Determine the [x, y] coordinate at the center of the cell enclosing the given text.  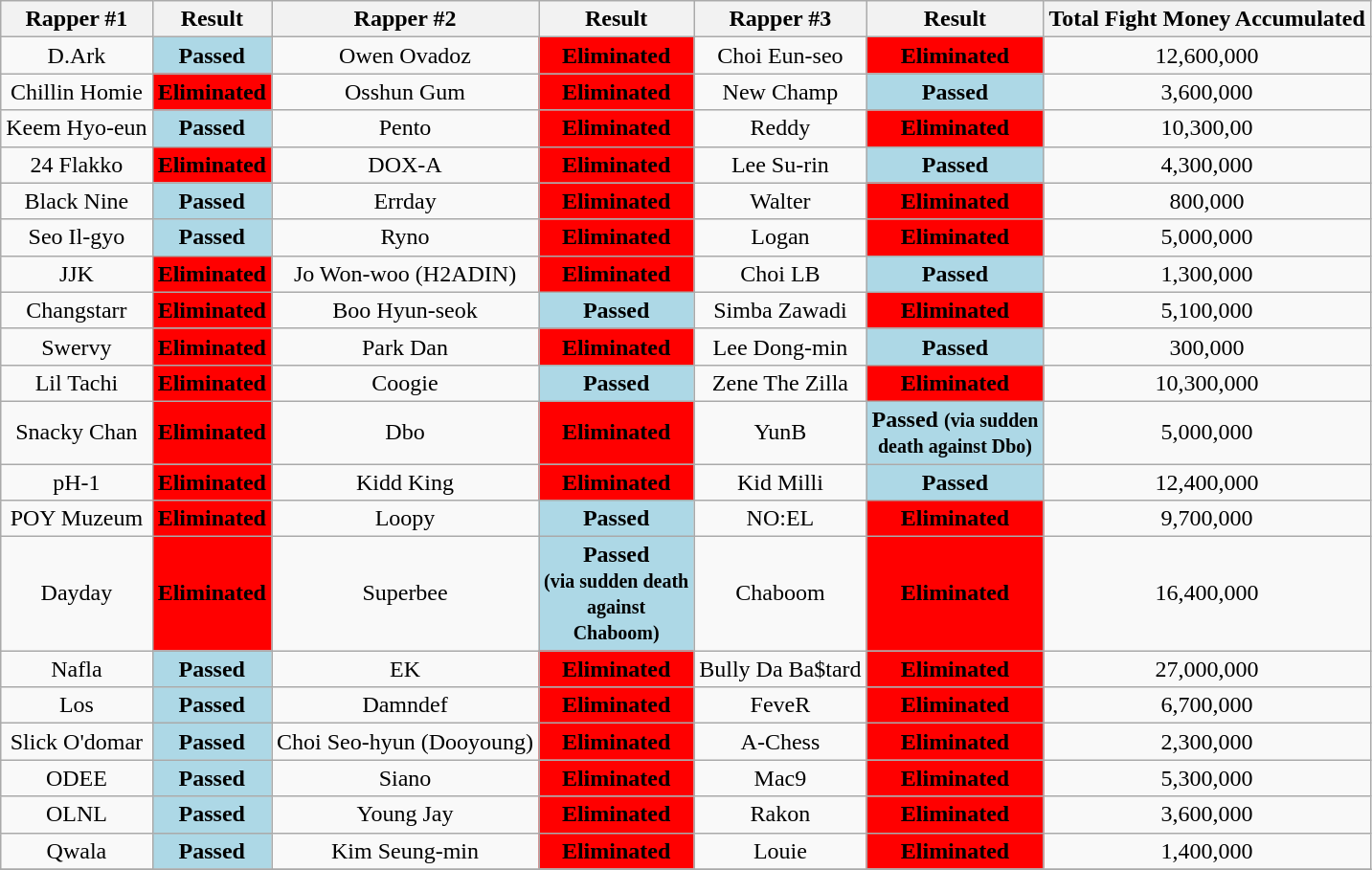
DOX-A [406, 165]
Lee Su-rin [780, 165]
Pento [406, 128]
Nafla [77, 669]
Siano [406, 778]
Boo Hyun-seok [406, 310]
Dayday [77, 593]
Chillin Homie [77, 92]
Swervy [77, 346]
Choi LB [780, 274]
NO:EL [780, 519]
Los [77, 705]
New Champ [780, 92]
Coogie [406, 383]
9,700,000 [1207, 519]
Louie [780, 851]
ODEE [77, 778]
16,400,000 [1207, 593]
Seo Il-gyo [77, 237]
pH-1 [77, 481]
Kidd King [406, 481]
Changstarr [77, 310]
Young Jay [406, 814]
Ryno [406, 237]
5,300,000 [1207, 778]
5,100,000 [1207, 310]
Damndef [406, 705]
1,400,000 [1207, 851]
Passed (via sudden death against Chaboom) [617, 593]
Mac9 [780, 778]
1,300,000 [1207, 274]
Chaboom [780, 593]
Errday [406, 201]
Kid Milli [780, 481]
JJK [77, 274]
Simba Zawadi [780, 310]
Osshun Gum [406, 92]
Rapper #1 [77, 19]
Logan [780, 237]
YunB [780, 433]
FeveR [780, 705]
Superbee [406, 593]
Passed (via sudden death against Dbo) [956, 433]
A-Chess [780, 742]
Lil Tachi [77, 383]
10,300,00 [1207, 128]
Owen Ovadoz [406, 56]
Keem Hyo-eun [77, 128]
Reddy [780, 128]
4,300,000 [1207, 165]
Choi Seo-hyun (Dooyoung) [406, 742]
Slick O'domar [77, 742]
800,000 [1207, 201]
300,000 [1207, 346]
Walter [780, 201]
12,400,000 [1207, 481]
POY Muzeum [77, 519]
24 Flakko [77, 165]
Rakon [780, 814]
Rapper #2 [406, 19]
Loopy [406, 519]
Choi Eun-seo [780, 56]
Kim Seung-min [406, 851]
10,300,000 [1207, 383]
Rapper #3 [780, 19]
Jo Won-woo (H2ADIN) [406, 274]
EK [406, 669]
2,300,000 [1207, 742]
12,600,000 [1207, 56]
Park Dan [406, 346]
OLNL [77, 814]
Bully Da Ba$tard [780, 669]
Dbo [406, 433]
Lee Dong-min [780, 346]
Zene The Zilla [780, 383]
6,700,000 [1207, 705]
Qwala [77, 851]
Total Fight Money Accumulated [1207, 19]
27,000,000 [1207, 669]
D.Ark [77, 56]
Black Nine [77, 201]
Snacky Chan [77, 433]
